Scan for the cell matching the given text and deliver its [X, Y] coordinate at center. 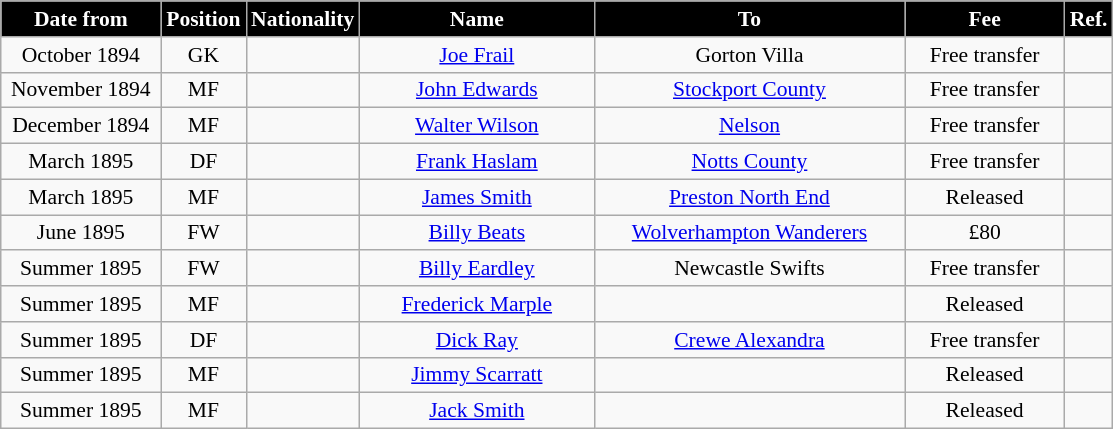
June 1895 [81, 233]
Dick Ray [476, 340]
James Smith [476, 197]
Preston North End [749, 197]
Billy Beats [476, 233]
Stockport County [749, 90]
Walter Wilson [476, 126]
Ref. [1089, 19]
Crewe Alexandra [749, 340]
Frank Haslam [476, 162]
Gorton Villa [749, 55]
Position [204, 19]
Notts County [749, 162]
Fee [985, 19]
December 1894 [81, 126]
Nelson [749, 126]
Billy Eardley [476, 269]
Frederick Marple [476, 304]
Wolverhampton Wanderers [749, 233]
October 1894 [81, 55]
Jimmy Scarratt [476, 375]
November 1894 [81, 90]
£80 [985, 233]
Name [476, 19]
Newcastle Swifts [749, 269]
Jack Smith [476, 411]
John Edwards [476, 90]
GK [204, 55]
Date from [81, 19]
Joe Frail [476, 55]
Nationality [302, 19]
To [749, 19]
